Find where the given text appears and provide that cell's center as [x, y] coordinate. 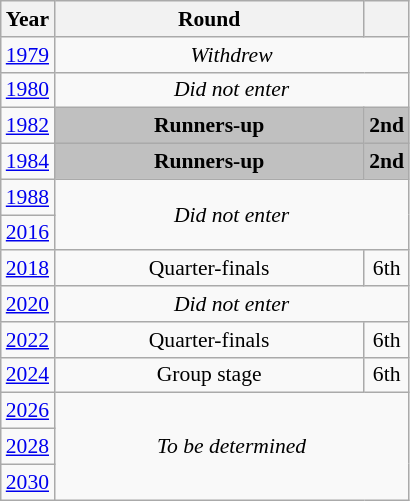
2028 [28, 447]
To be determined [232, 446]
2026 [28, 411]
Withdrew [232, 55]
1980 [28, 90]
1982 [28, 126]
Round [209, 19]
2016 [28, 233]
Year [28, 19]
2018 [28, 269]
1979 [28, 55]
2030 [28, 482]
2022 [28, 340]
1984 [28, 162]
2020 [28, 304]
1988 [28, 197]
2024 [28, 375]
Group stage [209, 375]
